Extract the [x, y] coordinate from the center of the cell holding the provided text.  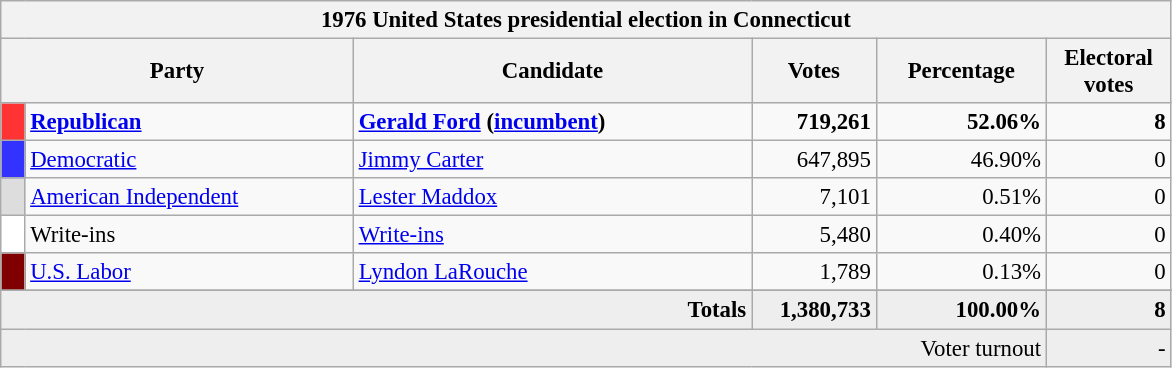
Gerald Ford (incumbent) [552, 122]
719,261 [814, 122]
U.S. Labor [189, 273]
American Independent [189, 197]
Republican [189, 122]
Lyndon LaRouche [552, 273]
Percentage [961, 72]
0.51% [961, 197]
Electoral votes [1108, 72]
52.06% [961, 122]
Candidate [552, 72]
1976 United States presidential election in Connecticut [586, 20]
1,789 [814, 273]
Totals [376, 310]
Democratic [189, 160]
Votes [814, 72]
46.90% [961, 160]
Jimmy Carter [552, 160]
- [1108, 348]
100.00% [961, 310]
Voter turnout [524, 348]
5,480 [814, 235]
1,380,733 [814, 310]
7,101 [814, 197]
647,895 [814, 160]
Party [178, 72]
0.13% [961, 273]
0.40% [961, 235]
Lester Maddox [552, 197]
